Output the (x, y) coordinate of the center of the cell containing the given text.  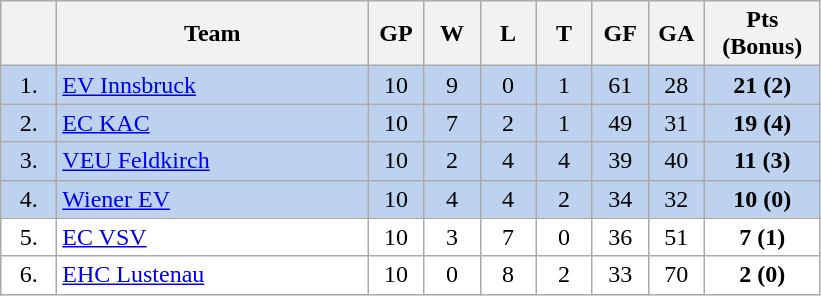
Team (212, 34)
T (564, 34)
EC KAC (212, 123)
EC VSV (212, 237)
Pts (Bonus) (762, 34)
39 (620, 161)
GF (620, 34)
1. (29, 85)
VEU Feldkirch (212, 161)
28 (676, 85)
5. (29, 237)
49 (620, 123)
34 (620, 199)
L (508, 34)
2. (29, 123)
8 (508, 275)
EV Innsbruck (212, 85)
61 (620, 85)
10 (0) (762, 199)
40 (676, 161)
3 (452, 237)
33 (620, 275)
2 (0) (762, 275)
6. (29, 275)
19 (4) (762, 123)
4. (29, 199)
11 (3) (762, 161)
36 (620, 237)
70 (676, 275)
3. (29, 161)
GA (676, 34)
W (452, 34)
EHC Lustenau (212, 275)
32 (676, 199)
Wiener EV (212, 199)
9 (452, 85)
GP (396, 34)
51 (676, 237)
21 (2) (762, 85)
31 (676, 123)
7 (1) (762, 237)
